Extract the [x, y] coordinate from the center of the cell holding the provided text.  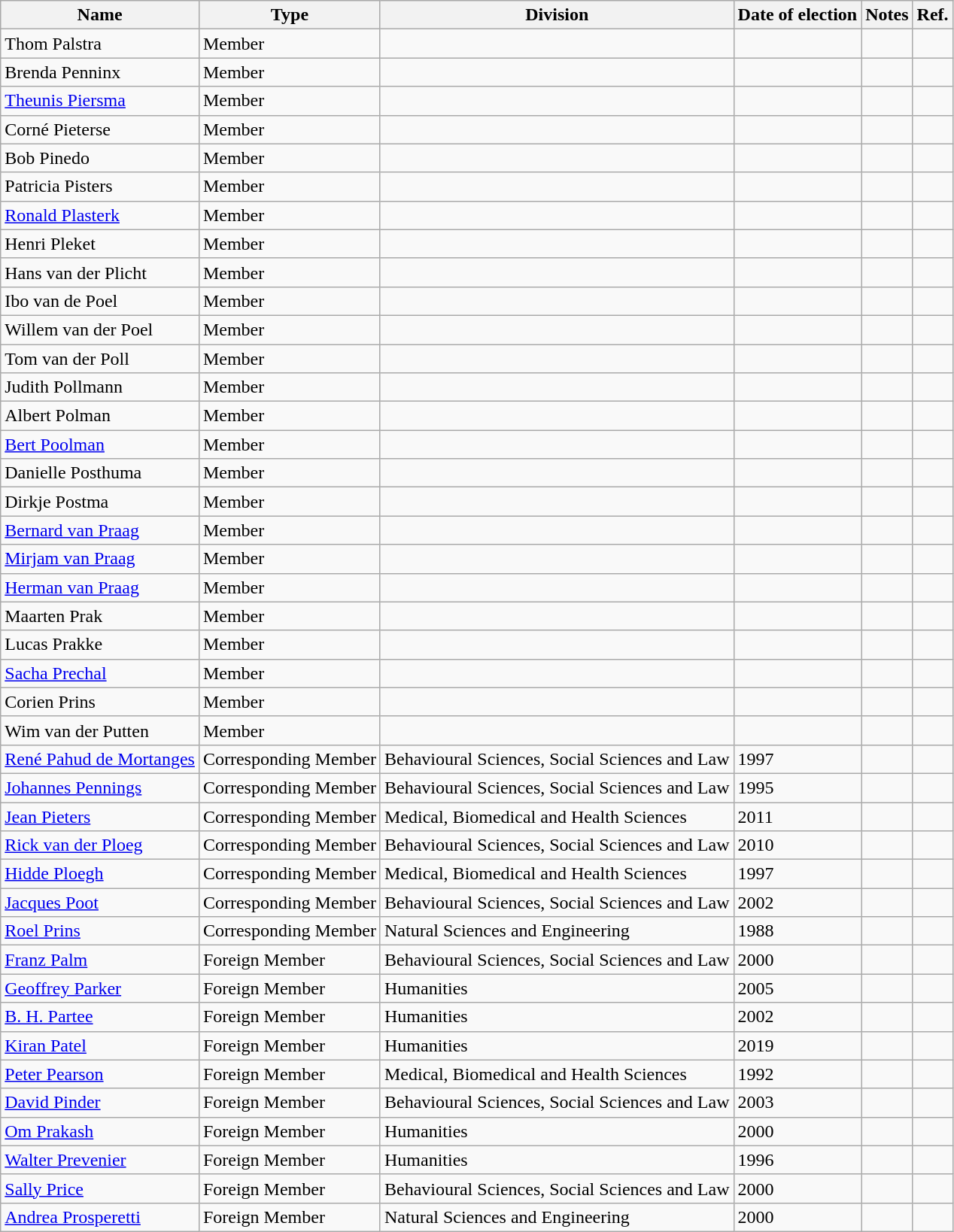
Peter Pearson [100, 1074]
Sacha Prechal [100, 673]
Albert Polman [100, 416]
1992 [798, 1074]
2019 [798, 1045]
David Pinder [100, 1103]
Notes [887, 15]
Name [100, 15]
1988 [798, 931]
2005 [798, 988]
Henri Pleket [100, 244]
Bert Poolman [100, 445]
Patricia Pisters [100, 187]
Thom Palstra [100, 44]
Herman van Praag [100, 587]
Maarten Prak [100, 616]
Corné Pieterse [100, 129]
Jean Pieters [100, 816]
Wim van der Putten [100, 730]
Theunis Piersma [100, 101]
Mirjam van Praag [100, 559]
Willem van der Poel [100, 329]
Hidde Ploegh [100, 874]
B. H. Partee [100, 1017]
Ronald Plasterk [100, 215]
Walter Prevenier [100, 1160]
Tom van der Poll [100, 359]
Type [289, 15]
Lucas Prakke [100, 645]
2010 [798, 845]
Danielle Posthuma [100, 473]
Sally Price [100, 1188]
Andrea Prosperetti [100, 1217]
Division [557, 15]
1995 [798, 787]
Jacques Poot [100, 903]
Ibo van de Poel [100, 301]
2003 [798, 1103]
Corien Prins [100, 702]
Dirkje Postma [100, 502]
Rick van der Ploeg [100, 845]
Bob Pinedo [100, 158]
Kiran Patel [100, 1045]
2011 [798, 816]
Geoffrey Parker [100, 988]
1996 [798, 1160]
Om Prakash [100, 1131]
René Pahud de Mortanges [100, 759]
Johannes Pennings [100, 787]
Brenda Penninx [100, 72]
Judith Pollmann [100, 387]
Roel Prins [100, 931]
Bernard van Praag [100, 530]
Franz Palm [100, 960]
Date of election [798, 15]
Hans van der Plicht [100, 272]
Ref. [933, 15]
